Identify which cell holds the provided text, then report its (X, Y) central coordinate. 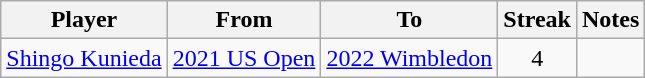
Player (84, 20)
2021 US Open (244, 58)
Shingo Kunieda (84, 58)
From (244, 20)
4 (538, 58)
2022 Wimbledon (410, 58)
Notes (610, 20)
Streak (538, 20)
To (410, 20)
